Return the [X, Y] coordinate for the center point of the cell that contains the specified text.  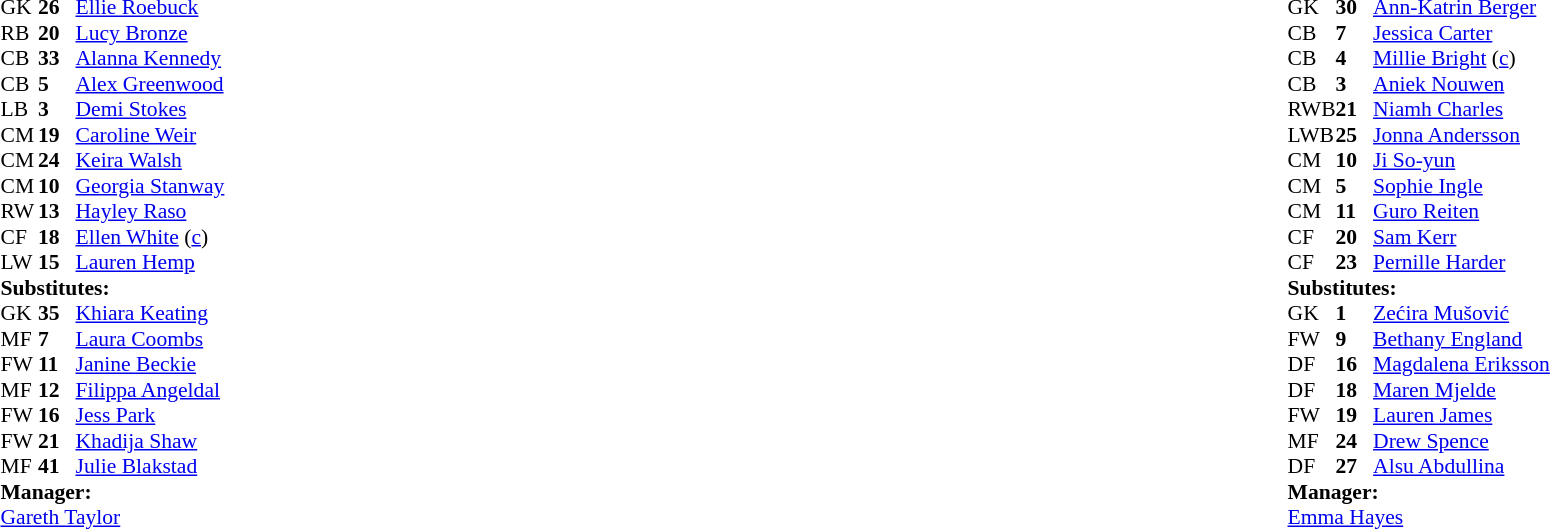
Lauren James [1462, 415]
Alsu Abdullina [1462, 467]
Maren Mjelde [1462, 390]
Bethany England [1462, 339]
Aniek Nouwen [1462, 84]
23 [1355, 263]
12 [57, 390]
Magdalena Eriksson [1462, 365]
Janine Beckie [150, 365]
Alex Greenwood [150, 84]
Demi Stokes [150, 109]
LB [19, 109]
Jessica Carter [1462, 33]
Julie Blakstad [150, 467]
1 [1355, 313]
27 [1355, 467]
Millie Bright (c) [1462, 59]
Keira Walsh [150, 161]
RWB [1312, 109]
LW [19, 263]
RB [19, 33]
RW [19, 211]
Caroline Weir [150, 135]
Sophie Ingle [1462, 186]
Sam Kerr [1462, 237]
4 [1355, 59]
Filippa Angeldal [150, 390]
Ellen White (c) [150, 237]
Alanna Kennedy [150, 59]
Ji So-yun [1462, 161]
Drew Spence [1462, 441]
Hayley Raso [150, 211]
Zećira Mušović [1462, 313]
Laura Coombs [150, 339]
Khadija Shaw [150, 441]
35 [57, 313]
15 [57, 263]
Guro Reiten [1462, 211]
25 [1355, 135]
Pernille Harder [1462, 263]
LWB [1312, 135]
13 [57, 211]
Khiara Keating [150, 313]
Lucy Bronze [150, 33]
9 [1355, 339]
Georgia Stanway [150, 186]
Niamh Charles [1462, 109]
Jonna Andersson [1462, 135]
33 [57, 59]
Jess Park [150, 415]
Lauren Hemp [150, 263]
41 [57, 467]
